Extract the (X, Y) coordinate from the center of the cell holding the provided text.  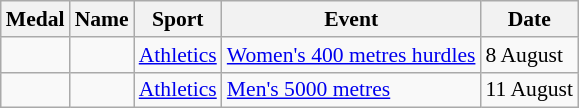
Men's 5000 metres (352, 90)
Sport (178, 19)
Women's 400 metres hurdles (352, 55)
Date (529, 19)
8 August (529, 55)
Name (102, 19)
11 August (529, 90)
Event (352, 19)
Medal (36, 19)
